Capture the cell that displays the provided text and extract its (X, Y) central coordinate. 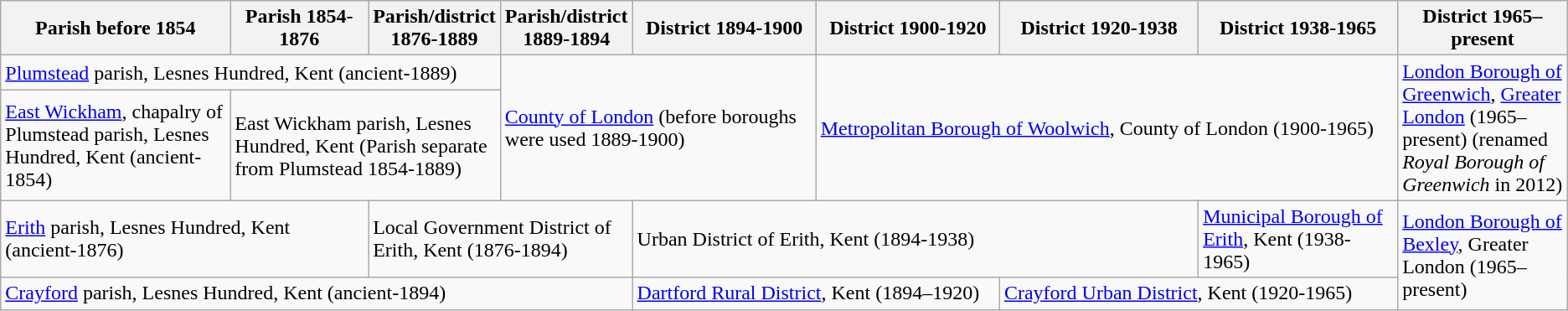
District 1900-1920 (908, 29)
London Borough of Greenwich, Greater London (1965–present) (renamed Royal Borough of Greenwich in 2012) (1483, 127)
District 1965–present (1483, 29)
Dartford Rural District, Kent (1894–1920) (816, 293)
Crayford parish, Lesnes Hundred, Kent (ancient-1894) (317, 293)
Parish/district 1889-1894 (566, 29)
Metropolitan Borough of Woolwich, County of London (1900-1965) (1106, 127)
Erith parish, Lesnes Hundred, Kent (ancient-1876) (184, 239)
Plumstead parish, Lesnes Hundred, Kent (ancient-1889) (251, 73)
Municipal Borough of Erith, Kent (1938-1965) (1298, 239)
District 1938-1965 (1298, 29)
District 1894-1900 (724, 29)
East Wickham, chapalry of Plumstead parish, Lesnes Hundred, Kent (ancient-1854) (116, 146)
Parish 1854-1876 (300, 29)
Parish/district 1876-1889 (435, 29)
Local Government District of Erith, Kent (1876-1894) (501, 239)
East Wickham parish, Lesnes Hundred, Kent (Parish separate from Plumstead 1854-1889) (365, 146)
Urban District of Erith, Kent (1894-1938) (916, 239)
Crayford Urban District, Kent (1920-1965) (1198, 293)
County of London (before boroughs were used 1889-1900) (658, 127)
Parish before 1854 (116, 29)
District 1920-1938 (1099, 29)
London Borough of Bexley, Greater London (1965–present) (1483, 255)
